Return [x, y] of the center of cell containing provided text 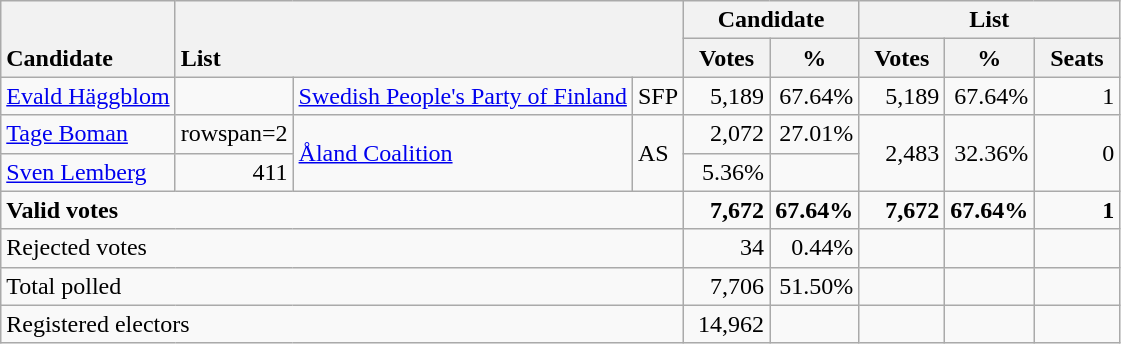
Evald Häggblom [88, 96]
7,706 [727, 286]
34 [727, 248]
2,483 [902, 153]
27.01% [814, 134]
Registered electors [342, 324]
Åland Coalition [462, 153]
411 [234, 172]
AS [658, 153]
Tage Boman [88, 134]
51.50% [814, 286]
Rejected votes [342, 248]
5.36% [727, 172]
0 [1077, 153]
32.36% [990, 153]
2,072 [727, 134]
Valid votes [342, 210]
Seats [1077, 58]
Sven Lemberg [88, 172]
14,962 [727, 324]
rowspan=2 [234, 134]
SFP [658, 96]
Total polled [342, 286]
Swedish People's Party of Finland [462, 96]
0.44% [814, 248]
